Detect which cell encompasses the target text, then output its [x, y] center coordinate. 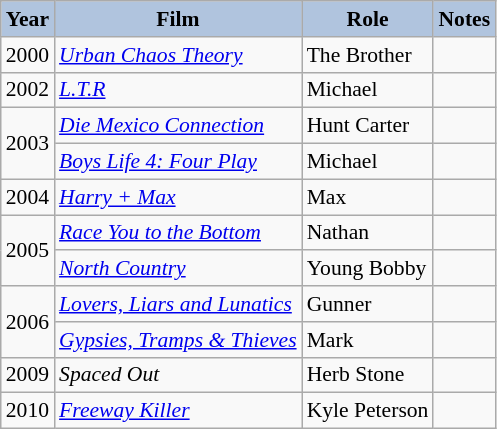
Die Mexico Connection [178, 126]
Gypsies, Tramps & Thieves [178, 340]
2005 [28, 250]
Young Bobby [368, 269]
Gunner [368, 304]
The Brother [368, 55]
Herb Stone [368, 375]
Harry + Max [178, 197]
Freeway Killer [178, 411]
2009 [28, 375]
Urban Chaos Theory [178, 55]
2004 [28, 197]
L.T.R [178, 90]
Max [368, 197]
Race You to the Bottom [178, 233]
Hunt Carter [368, 126]
2003 [28, 144]
2006 [28, 322]
Boys Life 4: Four Play [178, 162]
Year [28, 19]
Role [368, 19]
Lovers, Liars and Lunatics [178, 304]
2000 [28, 55]
Notes [464, 19]
Nathan [368, 233]
Film [178, 19]
2002 [28, 90]
Spaced Out [178, 375]
Kyle Peterson [368, 411]
2010 [28, 411]
Mark [368, 340]
North Country [178, 269]
